Identify which cell holds the provided text, then report its [x, y] central coordinate. 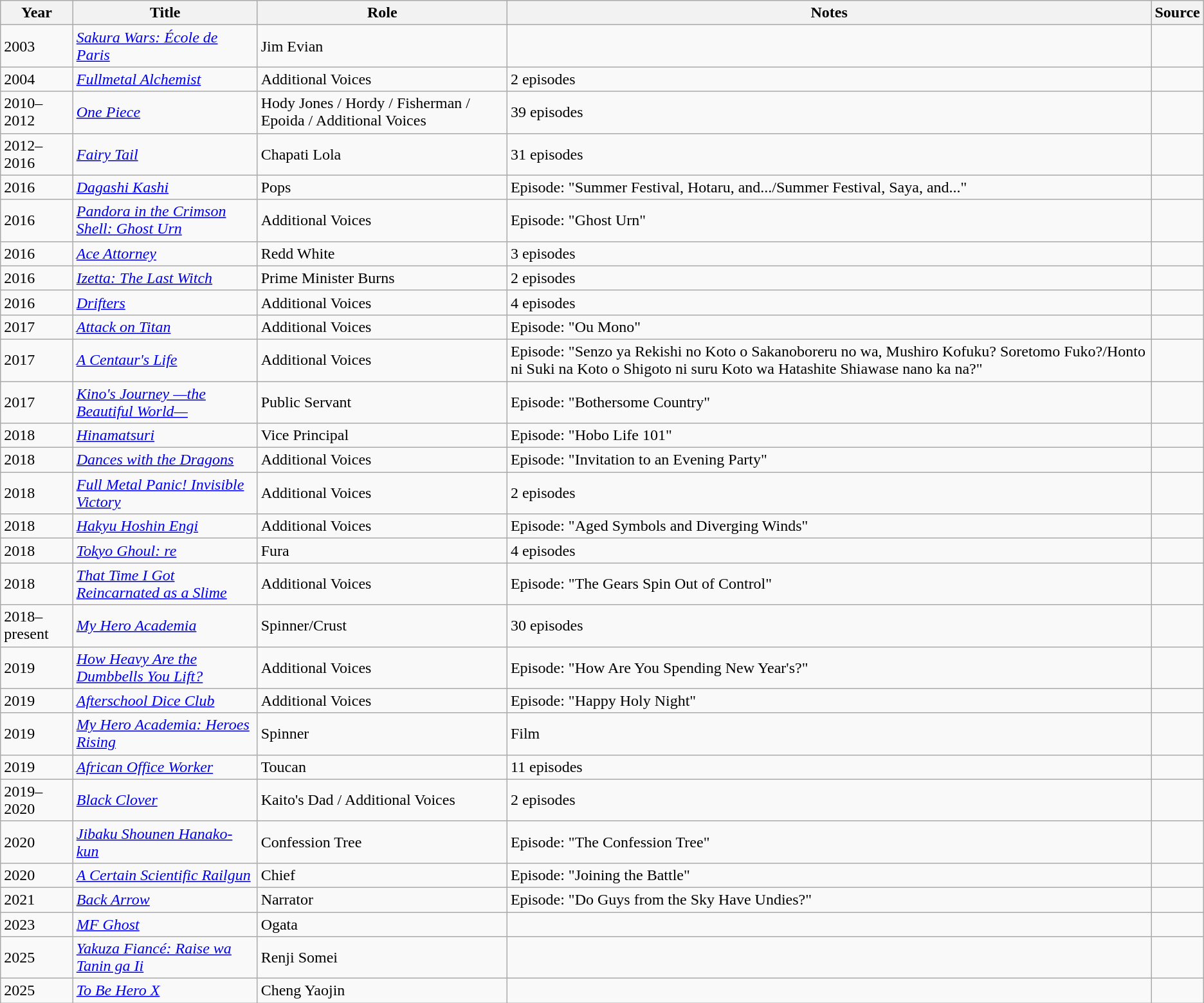
Renji Somei [382, 957]
11 episodes [829, 767]
2021 [37, 899]
Ace Attorney [165, 253]
Chief [382, 875]
Pandora in the Crimson Shell: Ghost Urn [165, 220]
2010–2012 [37, 112]
Redd White [382, 253]
Episode: "Happy Holy Night" [829, 701]
Full Metal Panic! Invisible Victory [165, 493]
Fullmetal Alchemist [165, 79]
Black Clover [165, 800]
3 episodes [829, 253]
Drifters [165, 302]
Izetta: The Last Witch [165, 278]
Jim Evian [382, 46]
2003 [37, 46]
That Time I Got Reincarnated as a Slime [165, 584]
Notes [829, 13]
Spinner [382, 733]
Episode: "How Are You Spending New Year's?" [829, 668]
Dances with the Dragons [165, 460]
31 episodes [829, 154]
Film [829, 733]
Jibaku Shounen Hanako-kun [165, 842]
Ogata [382, 925]
Fairy Tail [165, 154]
Episode: "The Confession Tree" [829, 842]
Dagashi Kashi [165, 187]
African Office Worker [165, 767]
Public Servant [382, 401]
Episode: "The Gears Spin Out of Control" [829, 584]
Narrator [382, 899]
Afterschool Dice Club [165, 701]
Year [37, 13]
Episode: "Bothersome Country" [829, 401]
Confession Tree [382, 842]
Kino's Journey —the Beautiful World— [165, 401]
2018–present [37, 625]
Spinner/Crust [382, 625]
Prime Minister Burns [382, 278]
Vice Principal [382, 436]
Episode: "Ghost Urn" [829, 220]
Episode: "Joining the Battle" [829, 875]
Title [165, 13]
Source [1177, 13]
Role [382, 13]
Yakuza Fiancé: Raise wa Tanin ga Ii [165, 957]
Toucan [382, 767]
39 episodes [829, 112]
2012–2016 [37, 154]
Hakyu Hoshin Engi [165, 526]
Episode: "Do Guys from the Sky Have Undies?" [829, 899]
Tokyo Ghoul: re [165, 551]
2004 [37, 79]
Episode: "Hobo Life 101" [829, 436]
Attack on Titan [165, 327]
Cheng Yaojin [382, 991]
My Hero Academia: Heroes Rising [165, 733]
Episode: "Summer Festival, Hotaru, and.../Summer Festival, Saya, and..." [829, 187]
Episode: "Invitation to an Evening Party" [829, 460]
Back Arrow [165, 899]
Sakura Wars: École de Paris [165, 46]
Hinamatsuri [165, 436]
Hody Jones / Hordy / Fisherman / Epoida / Additional Voices [382, 112]
Episode: "Ou Mono" [829, 327]
One Piece [165, 112]
30 episodes [829, 625]
Fura [382, 551]
Pops [382, 187]
Kaito's Dad / Additional Voices [382, 800]
A Centaur's Life [165, 360]
MF Ghost [165, 925]
My Hero Academia [165, 625]
How Heavy Are the Dumbbells You Lift? [165, 668]
2019–2020 [37, 800]
Episode: "Aged Symbols and Diverging Winds" [829, 526]
Chapati Lola [382, 154]
A Certain Scientific Railgun [165, 875]
2023 [37, 925]
To Be Hero X [165, 991]
